Find where the given text appears and provide that cell's center as (X, Y) coordinate. 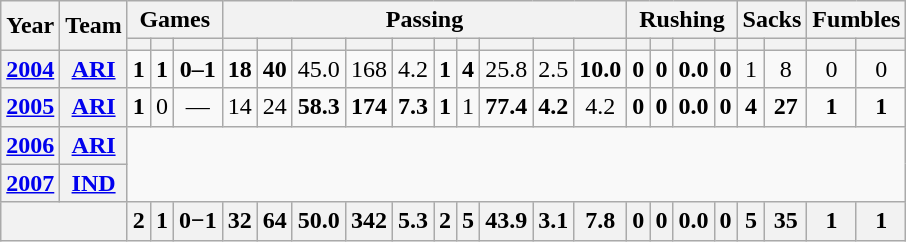
24 (274, 107)
Passing (424, 20)
0–1 (198, 69)
58.3 (318, 107)
IND (94, 183)
35 (786, 221)
2.5 (554, 69)
40 (274, 69)
342 (368, 221)
Year (30, 26)
5.3 (412, 221)
Rushing (682, 20)
10.0 (600, 69)
45.0 (318, 69)
Games (174, 20)
— (198, 107)
64 (274, 221)
18 (240, 69)
43.9 (506, 221)
0−1 (198, 221)
7.3 (412, 107)
168 (368, 69)
Team (94, 26)
3.1 (554, 221)
174 (368, 107)
77.4 (506, 107)
8 (786, 69)
14 (240, 107)
25.8 (506, 69)
2004 (30, 69)
2006 (30, 145)
27 (786, 107)
32 (240, 221)
2007 (30, 183)
50.0 (318, 221)
Sacks (772, 20)
Fumbles (856, 20)
7.8 (600, 221)
2005 (30, 107)
